For the text-containing cell, return its midpoint in (X, Y) coordinate format. 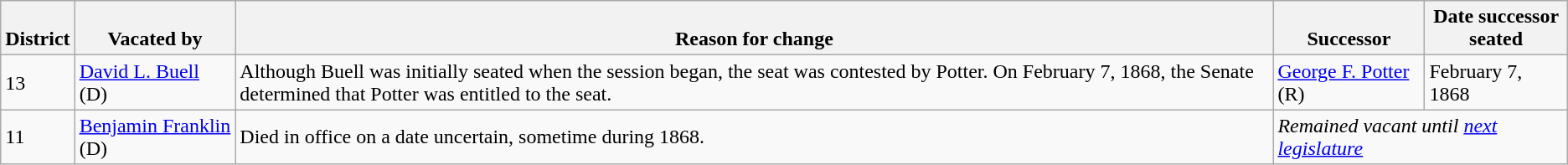
District (38, 28)
George F. Potter(R) (1349, 82)
David L. Buell(D) (155, 82)
Date successorseated (1496, 28)
11 (38, 137)
Successor (1349, 28)
Vacated by (155, 28)
Remained vacant until next legislature (1421, 137)
Reason for change (754, 28)
Died in office on a date uncertain, sometime during 1868. (754, 137)
February 7, 1868 (1496, 82)
13 (38, 82)
Benjamin Franklin(D) (155, 137)
